Return [X, Y] of the center of cell containing provided text 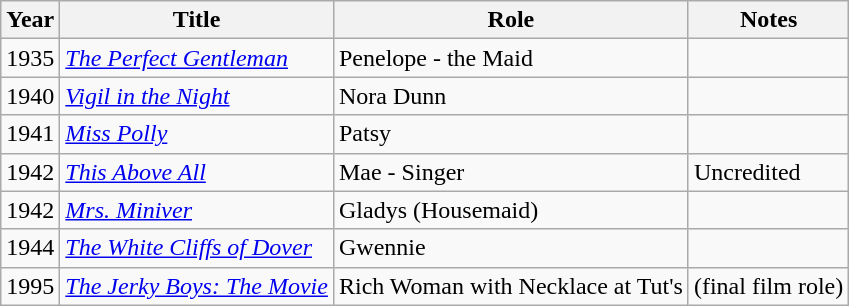
The White Cliffs of Dover [197, 248]
Mrs. Miniver [197, 210]
1995 [30, 286]
Role [510, 20]
Nora Dunn [510, 96]
Miss Polly [197, 134]
Year [30, 20]
This Above All [197, 172]
1941 [30, 134]
1935 [30, 58]
Vigil in the Night [197, 96]
1944 [30, 248]
Notes [768, 20]
Mae - Singer [510, 172]
Patsy [510, 134]
The Jerky Boys: The Movie [197, 286]
Title [197, 20]
The Perfect Gentleman [197, 58]
Gwennie [510, 248]
Uncredited [768, 172]
Rich Woman with Necklace at Tut's [510, 286]
Penelope - the Maid [510, 58]
Gladys (Housemaid) [510, 210]
(final film role) [768, 286]
1940 [30, 96]
